Search for the cell housing the specified text and yield its (X, Y) center coordinate. 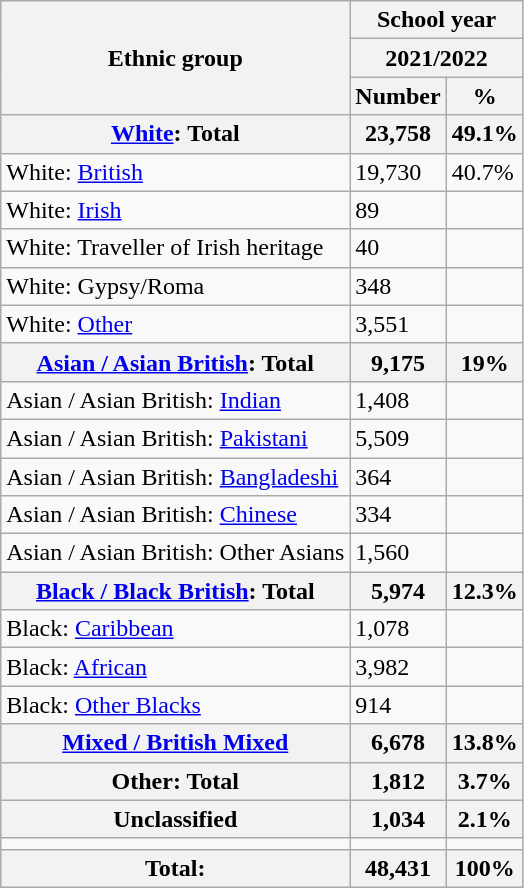
% (484, 96)
348 (398, 286)
49.1% (484, 134)
6,678 (398, 743)
3.7% (484, 781)
5,974 (398, 591)
19% (484, 362)
Ethnic group (176, 58)
364 (398, 477)
White: Other (176, 324)
2.1% (484, 819)
White: Irish (176, 210)
19,730 (398, 172)
School year (436, 20)
1,408 (398, 400)
9,175 (398, 362)
48,431 (398, 868)
23,758 (398, 134)
Black: African (176, 667)
Asian / Asian British: Indian (176, 400)
914 (398, 705)
13.8% (484, 743)
Number (398, 96)
1,034 (398, 819)
3,551 (398, 324)
Black / Black British: Total (176, 591)
Asian / Asian British: Bangladeshi (176, 477)
12.3% (484, 591)
40 (398, 248)
Mixed / British Mixed (176, 743)
89 (398, 210)
1,078 (398, 629)
Asian / Asian British: Other Asians (176, 553)
Unclassified (176, 819)
Total: (176, 868)
White: British (176, 172)
1,560 (398, 553)
2021/2022 (436, 58)
Black: Caribbean (176, 629)
3,982 (398, 667)
Asian / Asian British: Chinese (176, 515)
100% (484, 868)
334 (398, 515)
Other: Total (176, 781)
White: Total (176, 134)
1,812 (398, 781)
40.7% (484, 172)
5,509 (398, 438)
White: Gypsy/Roma (176, 286)
White: Traveller of Irish heritage (176, 248)
Asian / Asian British: Pakistani (176, 438)
Asian / Asian British: Total (176, 362)
Black: Other Blacks (176, 705)
